Determine the [x, y] coordinate at the center of the cell enclosing the given text.  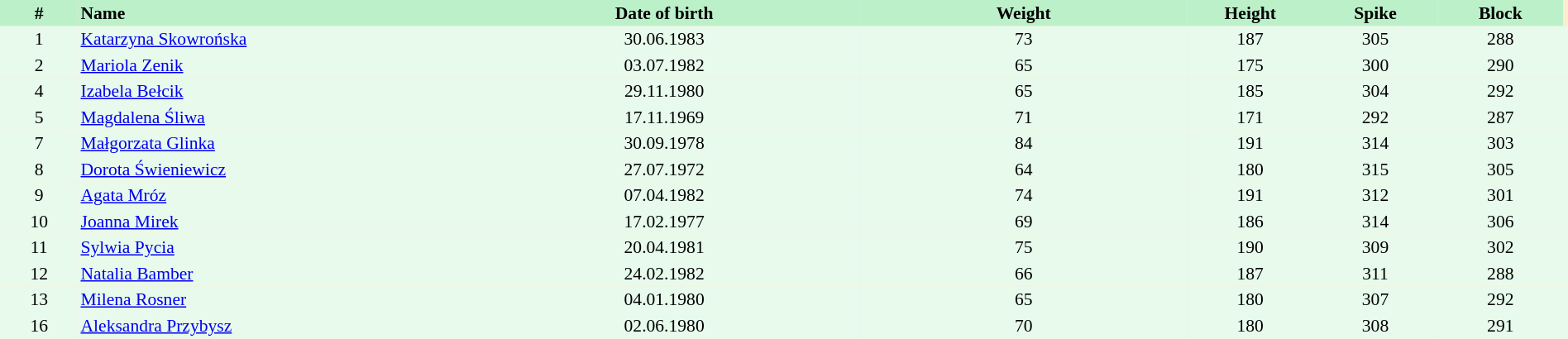
Dorota Świeniewicz [273, 169]
Date of birth [664, 13]
24.02.1982 [664, 274]
185 [1250, 91]
Weight [1024, 13]
303 [1500, 144]
Height [1250, 13]
Name [273, 13]
300 [1374, 65]
07.04.1982 [664, 195]
171 [1250, 117]
70 [1024, 326]
17.02.1977 [664, 222]
290 [1500, 65]
9 [39, 195]
Izabela Bełcik [273, 91]
190 [1250, 248]
10 [39, 222]
Małgorzata Glinka [273, 144]
Sylwia Pycia [273, 248]
186 [1250, 222]
29.11.1980 [664, 91]
75 [1024, 248]
64 [1024, 169]
291 [1500, 326]
11 [39, 248]
302 [1500, 248]
308 [1374, 326]
74 [1024, 195]
Mariola Zenik [273, 65]
71 [1024, 117]
1 [39, 40]
03.07.1982 [664, 65]
20.04.1981 [664, 248]
17.11.1969 [664, 117]
Block [1500, 13]
312 [1374, 195]
04.01.1980 [664, 299]
Joanna Mirek [273, 222]
2 [39, 65]
Aleksandra Przybysz [273, 326]
311 [1374, 274]
8 [39, 169]
16 [39, 326]
306 [1500, 222]
4 [39, 91]
Magdalena Śliwa [273, 117]
73 [1024, 40]
315 [1374, 169]
69 [1024, 222]
307 [1374, 299]
287 [1500, 117]
84 [1024, 144]
304 [1374, 91]
Katarzyna Skowrońska [273, 40]
Spike [1374, 13]
13 [39, 299]
02.06.1980 [664, 326]
Milena Rosner [273, 299]
12 [39, 274]
7 [39, 144]
30.09.1978 [664, 144]
66 [1024, 274]
30.06.1983 [664, 40]
Agata Mróz [273, 195]
5 [39, 117]
# [39, 13]
309 [1374, 248]
Natalia Bamber [273, 274]
301 [1500, 195]
27.07.1972 [664, 169]
175 [1250, 65]
